Detect which cell encompasses the target text, then output its (X, Y) center coordinate. 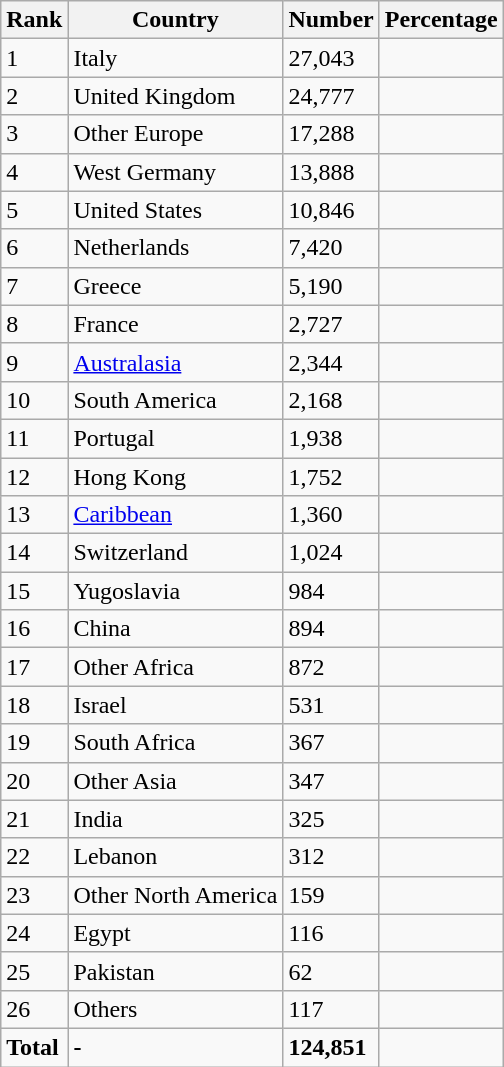
1,024 (331, 553)
Pakistan (176, 971)
Caribbean (176, 515)
3 (34, 134)
7 (34, 286)
1 (34, 58)
France (176, 324)
7,420 (331, 248)
Other Asia (176, 781)
24 (34, 933)
894 (331, 629)
1,752 (331, 477)
117 (331, 1009)
14 (34, 553)
Australasia (176, 362)
South America (176, 400)
13 (34, 515)
13,888 (331, 172)
Yugoslavia (176, 591)
Percentage (441, 20)
10 (34, 400)
12 (34, 477)
Number (331, 20)
- (176, 1047)
159 (331, 895)
India (176, 819)
872 (331, 667)
Other Europe (176, 134)
124,851 (331, 1047)
Portugal (176, 438)
9 (34, 362)
South Africa (176, 743)
1,938 (331, 438)
325 (331, 819)
23 (34, 895)
Lebanon (176, 857)
19 (34, 743)
312 (331, 857)
Other North America (176, 895)
984 (331, 591)
531 (331, 705)
18 (34, 705)
25 (34, 971)
China (176, 629)
62 (331, 971)
2 (34, 96)
Others (176, 1009)
24,777 (331, 96)
27,043 (331, 58)
Total (34, 1047)
United Kingdom (176, 96)
16 (34, 629)
2,168 (331, 400)
Egypt (176, 933)
5,190 (331, 286)
8 (34, 324)
15 (34, 591)
20 (34, 781)
2,344 (331, 362)
26 (34, 1009)
22 (34, 857)
Greece (176, 286)
Netherlands (176, 248)
347 (331, 781)
4 (34, 172)
Switzerland (176, 553)
United States (176, 210)
Rank (34, 20)
11 (34, 438)
Israel (176, 705)
Other Africa (176, 667)
21 (34, 819)
Italy (176, 58)
5 (34, 210)
Country (176, 20)
116 (331, 933)
1,360 (331, 515)
367 (331, 743)
10,846 (331, 210)
6 (34, 248)
17 (34, 667)
2,727 (331, 324)
Hong Kong (176, 477)
17,288 (331, 134)
West Germany (176, 172)
